For the text-containing cell, return its midpoint in [x, y] coordinate format. 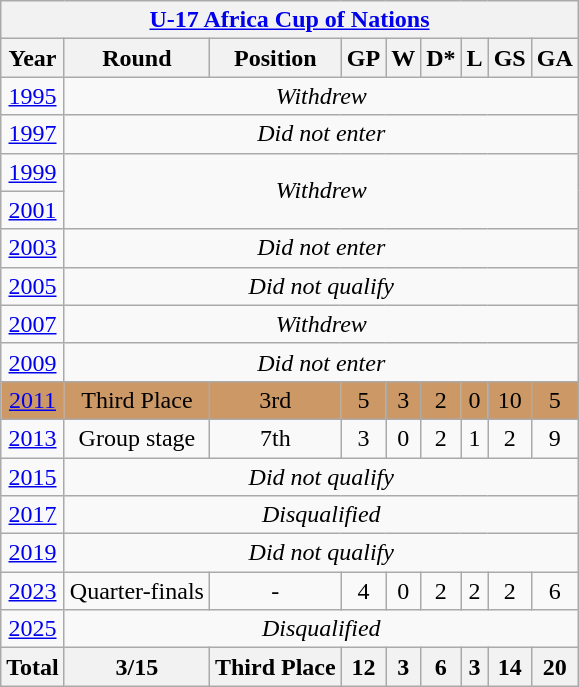
20 [554, 667]
GP [363, 58]
1997 [33, 134]
GA [554, 58]
W [404, 58]
Year [33, 58]
- [275, 591]
Total [33, 667]
Round [136, 58]
2001 [33, 210]
14 [510, 667]
Position [275, 58]
7th [275, 438]
2023 [33, 591]
2025 [33, 629]
2003 [33, 248]
1 [474, 438]
2015 [33, 477]
2019 [33, 553]
U-17 Africa Cup of Nations [290, 20]
L [474, 58]
4 [363, 591]
3/15 [136, 667]
1999 [33, 172]
D* [441, 58]
Quarter-finals [136, 591]
2013 [33, 438]
2009 [33, 362]
3rd [275, 400]
2005 [33, 286]
GS [510, 58]
9 [554, 438]
1995 [33, 96]
10 [510, 400]
2017 [33, 515]
2011 [33, 400]
Group stage [136, 438]
2007 [33, 324]
12 [363, 667]
